Determine the (x, y) coordinate at the center of the cell enclosing the given text.  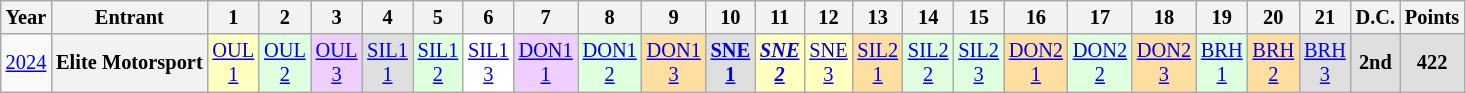
3 (337, 17)
DON11 (546, 63)
SIL12 (438, 63)
21 (1325, 17)
DON21 (1036, 63)
9 (674, 17)
12 (828, 17)
Year (26, 17)
DON22 (1100, 63)
OUL3 (337, 63)
16 (1036, 17)
SNE3 (828, 63)
Points (1432, 17)
BRH2 (1274, 63)
SIL13 (488, 63)
18 (1164, 17)
SIL21 (878, 63)
BRH1 (1222, 63)
Elite Motorsport (129, 63)
BRH3 (1325, 63)
Entrant (129, 17)
SNE1 (730, 63)
D.C. (1376, 17)
SIL23 (978, 63)
DON13 (674, 63)
1 (234, 17)
SIL11 (387, 63)
OUL2 (285, 63)
20 (1274, 17)
17 (1100, 17)
DON12 (610, 63)
SIL22 (928, 63)
2 (285, 17)
11 (780, 17)
DON23 (1164, 63)
10 (730, 17)
19 (1222, 17)
SNE2 (780, 63)
7 (546, 17)
13 (878, 17)
2nd (1376, 63)
422 (1432, 63)
8 (610, 17)
OUL1 (234, 63)
2024 (26, 63)
6 (488, 17)
5 (438, 17)
15 (978, 17)
4 (387, 17)
14 (928, 17)
